Return the [X, Y] coordinate for the center point of the cell that contains the specified text.  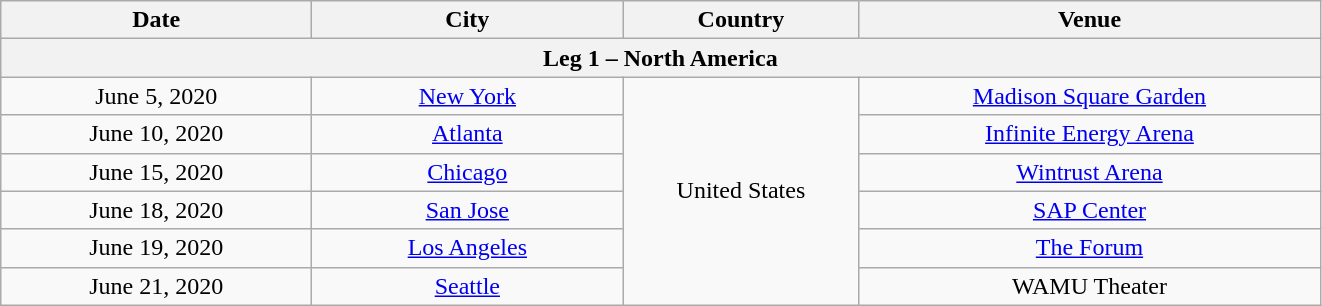
San Jose [468, 210]
City [468, 20]
Leg 1 – North America [660, 58]
June 19, 2020 [156, 248]
WAMU Theater [1090, 286]
Country [741, 20]
Wintrust Arena [1090, 172]
June 10, 2020 [156, 134]
Seattle [468, 286]
June 21, 2020 [156, 286]
SAP Center [1090, 210]
Infinite Energy Arena [1090, 134]
United States [741, 191]
Chicago [468, 172]
Venue [1090, 20]
New York [468, 96]
June 5, 2020 [156, 96]
June 15, 2020 [156, 172]
Madison Square Garden [1090, 96]
Los Angeles [468, 248]
June 18, 2020 [156, 210]
Atlanta [468, 134]
Date [156, 20]
The Forum [1090, 248]
